Provide the [x, y] coordinate of the cell's center where the given text is located.  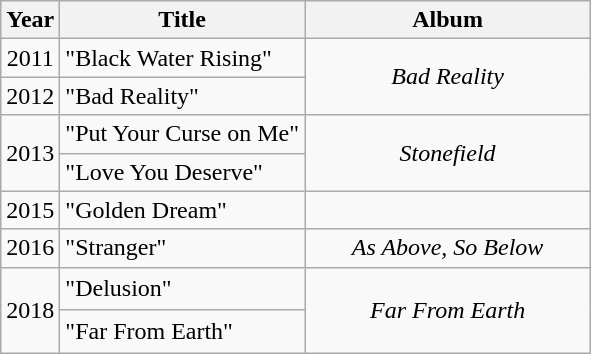
2015 [30, 210]
Stonefield [447, 153]
Album [447, 20]
"Golden Dream" [182, 210]
2018 [30, 310]
Bad Reality [447, 77]
2012 [30, 96]
"Far From Earth" [182, 332]
"Bad Reality" [182, 96]
Title [182, 20]
Year [30, 20]
2011 [30, 58]
2013 [30, 153]
"Black Water Rising" [182, 58]
As Above, So Below [447, 248]
"Stranger" [182, 248]
"Love You Deserve" [182, 172]
2016 [30, 248]
"Delusion" [182, 288]
"Put Your Curse on Me" [182, 134]
Far From Earth [447, 310]
